Identify which cell holds the provided text, then report its (X, Y) central coordinate. 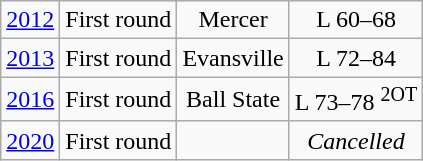
L 73–78 2OT (356, 100)
Mercer (233, 20)
2012 (30, 20)
2013 (30, 58)
Evansville (233, 58)
2016 (30, 100)
L 60–68 (356, 20)
Cancelled (356, 140)
Ball State (233, 100)
L 72–84 (356, 58)
2020 (30, 140)
